From the cell containing the given text, extract its center point as (X, Y) coordinate. 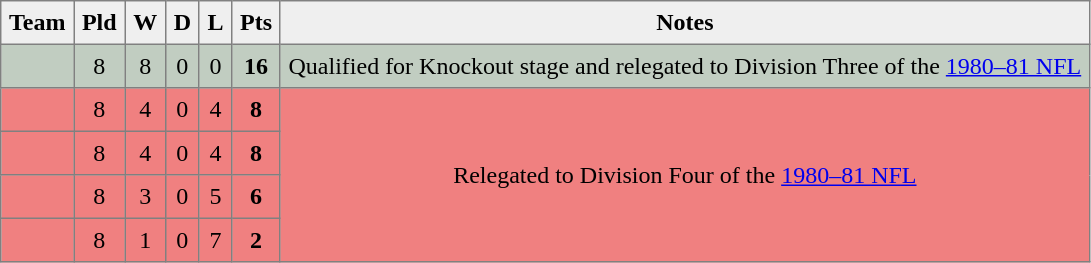
Relegated to Division Four of the 1980–81 NFL (684, 175)
16 (256, 66)
Pts (256, 23)
Notes (684, 23)
2 (256, 240)
3 (145, 197)
1 (145, 240)
5 (216, 197)
W (145, 23)
6 (256, 197)
D (182, 23)
Team (38, 23)
L (216, 23)
Qualified for Knockout stage and relegated to Division Three of the 1980–81 NFL (684, 66)
7 (216, 240)
Pld (100, 23)
